Pinpoint the cell where the given text exists, returning its [x, y] midpoint coordinate. 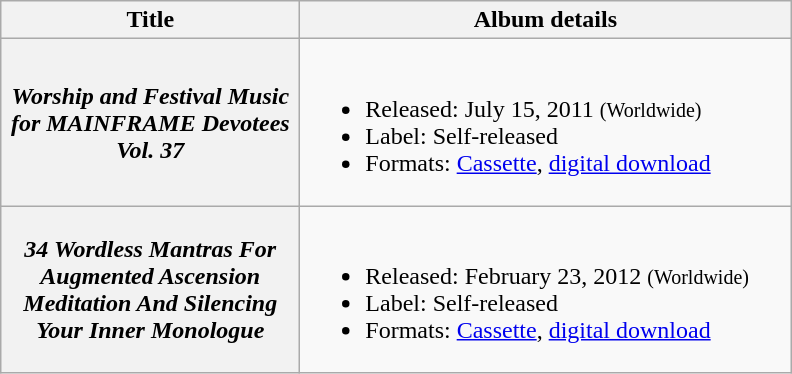
Album details [546, 20]
Released: July 15, 2011 (Worldwide)Label: Self-releasedFormats: Cassette, digital download [546, 122]
Worship and Festival Music for MAINFRAME Devotees Vol. 37 [150, 122]
Title [150, 20]
34 Wordless Mantras For Augmented Ascension Meditation And Silencing Your Inner Monologue [150, 290]
Released: February 23, 2012 (Worldwide)Label: Self-releasedFormats: Cassette, digital download [546, 290]
